Scan for the cell matching the given text and deliver its (X, Y) coordinate at center. 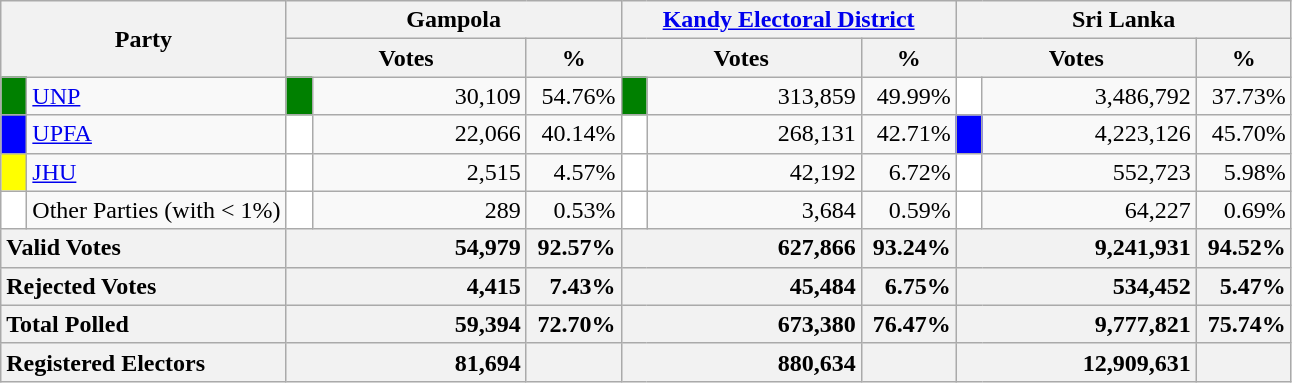
552,723 (1089, 172)
9,777,821 (1076, 324)
313,859 (754, 96)
627,866 (741, 248)
JHU (156, 172)
Sri Lanka (1124, 20)
59,394 (406, 324)
Registered Electors (144, 362)
Party (144, 39)
3,486,792 (1089, 96)
268,131 (754, 134)
289 (419, 210)
72.70% (574, 324)
40.14% (574, 134)
45,484 (741, 286)
880,634 (741, 362)
7.43% (574, 286)
4.57% (574, 172)
534,452 (1076, 286)
6.72% (908, 172)
76.47% (908, 324)
12,909,631 (1076, 362)
81,694 (406, 362)
Total Polled (144, 324)
54,979 (406, 248)
54.76% (574, 96)
0.69% (1244, 210)
Valid Votes (144, 248)
94.52% (1244, 248)
0.59% (908, 210)
Rejected Votes (144, 286)
673,380 (741, 324)
2,515 (419, 172)
92.57% (574, 248)
64,227 (1089, 210)
5.98% (1244, 172)
UNP (156, 96)
3,684 (754, 210)
45.70% (1244, 134)
9,241,931 (1076, 248)
42,192 (754, 172)
0.53% (574, 210)
Other Parties (with < 1%) (156, 210)
93.24% (908, 248)
6.75% (908, 286)
37.73% (1244, 96)
22,066 (419, 134)
75.74% (1244, 324)
Gampola (454, 20)
30,109 (419, 96)
42.71% (908, 134)
49.99% (908, 96)
Kandy Electoral District (788, 20)
5.47% (1244, 286)
4,415 (406, 286)
UPFA (156, 134)
4,223,126 (1089, 134)
